Return (x, y) of the center of cell containing provided text 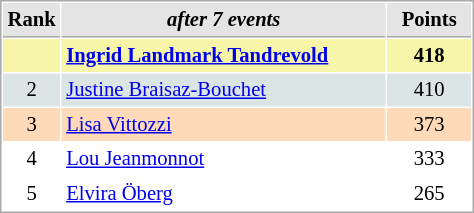
Justine Braisaz-Bouchet (224, 90)
373 (429, 124)
265 (429, 194)
2 (32, 90)
3 (32, 124)
Rank (32, 20)
4 (32, 158)
5 (32, 194)
Lisa Vittozzi (224, 124)
Elvira Öberg (224, 194)
Points (429, 20)
Ingrid Landmark Tandrevold (224, 56)
410 (429, 90)
after 7 events (224, 20)
Lou Jeanmonnot (224, 158)
333 (429, 158)
418 (429, 56)
